Capture the cell that displays the provided text and extract its (x, y) central coordinate. 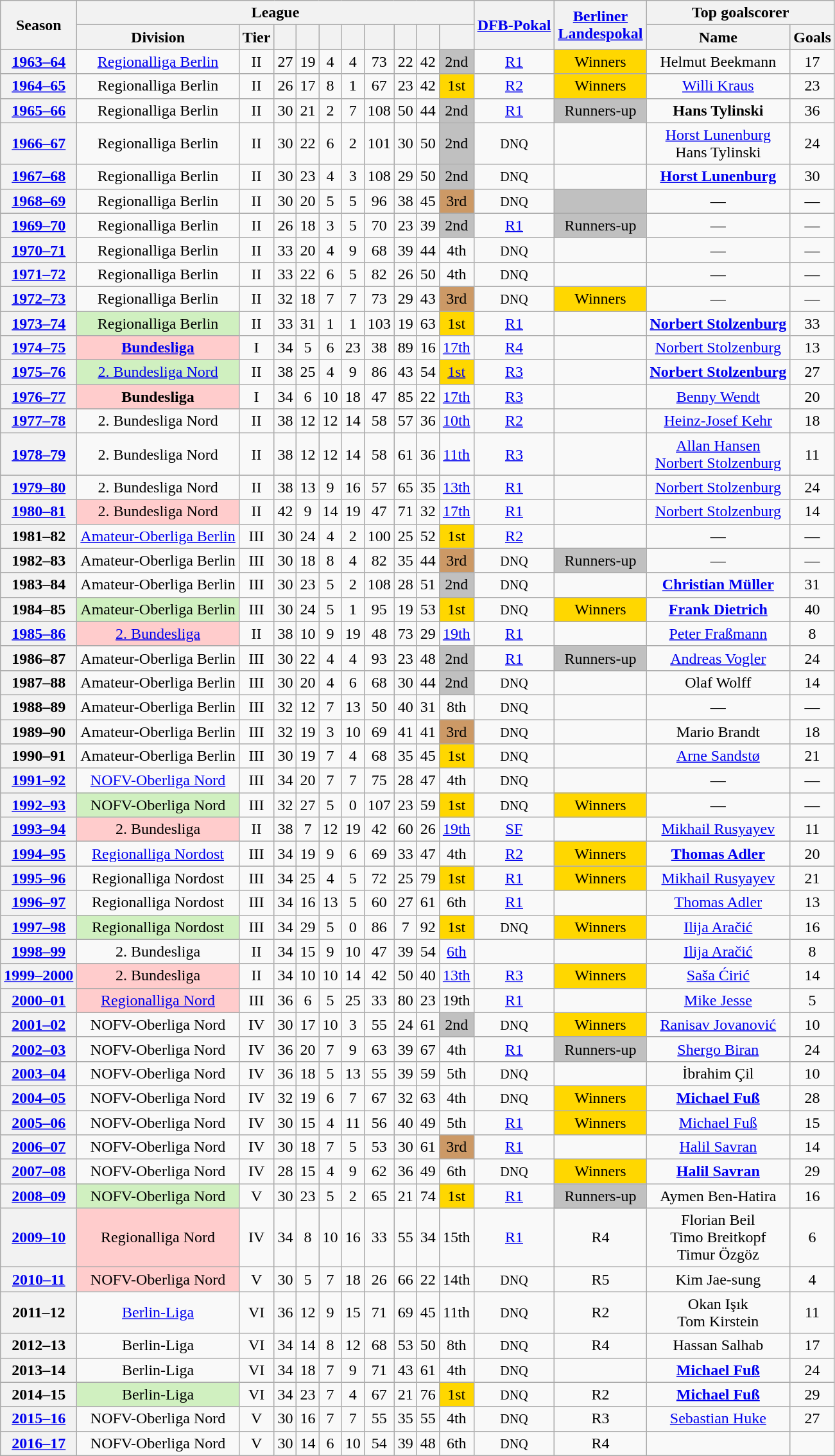
89 (406, 348)
1994–95 (39, 854)
62 (379, 1172)
Helmut Beekmann (718, 62)
1979–80 (39, 487)
14th (456, 1279)
1967–68 (39, 177)
76 (427, 1394)
1997–98 (39, 927)
1969–70 (39, 225)
74 (427, 1196)
66 (406, 1279)
1977–78 (39, 421)
SF (514, 829)
Mario Brandt (718, 731)
2006–07 (39, 1147)
2014–15 (39, 1394)
Tier (257, 37)
72 (379, 878)
Ranisav Jovanović (718, 1025)
1987–88 (39, 682)
1966–67 (39, 144)
1972–73 (39, 299)
51 (427, 585)
2011–12 (39, 1312)
1978–79 (39, 455)
2007–08 (39, 1172)
2003–04 (39, 1073)
107 (379, 805)
Frank Dietrich (718, 609)
10th (456, 421)
R5 (601, 1279)
1986–87 (39, 658)
1970–71 (39, 250)
1982–83 (39, 560)
Season (39, 25)
1990–91 (39, 756)
85 (406, 397)
101 (379, 144)
Mike Jesse (718, 1000)
92 (427, 927)
2008–09 (39, 1196)
1975–76 (39, 372)
1983–84 (39, 585)
1996–97 (39, 903)
1993–94 (39, 829)
2000–01 (39, 1000)
1973–74 (39, 323)
Allan Hansen Norbert Stolzenburg (718, 455)
2005–06 (39, 1123)
Hans Tylinski (718, 110)
1989–90 (39, 731)
Name (718, 37)
Horst Lunenburg Hans Tylinski (718, 144)
Saša Ćirić (718, 976)
Horst Lunenburg (718, 177)
1984–85 (39, 609)
103 (379, 323)
1974–75 (39, 348)
Arne Sandstø (718, 756)
Shergo Biran (718, 1049)
Willi Kraus (718, 86)
2012–13 (39, 1346)
1963–64 (39, 62)
1964–65 (39, 86)
Andreas Vogler (718, 658)
1988–89 (39, 707)
Christian Müller (718, 585)
2002–03 (39, 1049)
Florian Beil Timo Breitkopf Timur Özgöz (718, 1238)
79 (427, 878)
96 (379, 201)
95 (379, 609)
1999–2000 (39, 976)
2001–02 (39, 1025)
2009–10 (39, 1238)
2015–16 (39, 1419)
Aymen Ben-Hatira (718, 1196)
1976–77 (39, 397)
Heinz-Josef Kehr (718, 421)
52 (427, 536)
Benny Wendt (718, 397)
BerlinerLandespokal (601, 25)
93 (379, 658)
1995–96 (39, 878)
Hassan Salhab (718, 1346)
2016–17 (39, 1443)
Goals (813, 37)
2004–05 (39, 1098)
Division (158, 37)
80 (406, 1000)
1998–99 (39, 951)
Sebastian Huke (718, 1419)
League (275, 13)
Olaf Wolff (718, 682)
75 (379, 781)
100 (379, 536)
1991–92 (39, 781)
1980–81 (39, 512)
1992–93 (39, 805)
1985–86 (39, 634)
İbrahim Çil (718, 1073)
Kim Jae-sung (718, 1279)
Okan Işık Tom Kirstein (718, 1312)
70 (379, 225)
1981–82 (39, 536)
Peter Fraßmann (718, 634)
DFB-Pokal (514, 25)
2010–11 (39, 1279)
2013–14 (39, 1370)
1971–72 (39, 274)
Top goalscorer (741, 13)
1968–69 (39, 201)
15th (456, 1238)
56 (379, 1123)
1965–66 (39, 110)
